Return the [x, y] coordinate for the center point of the cell that contains the specified text.  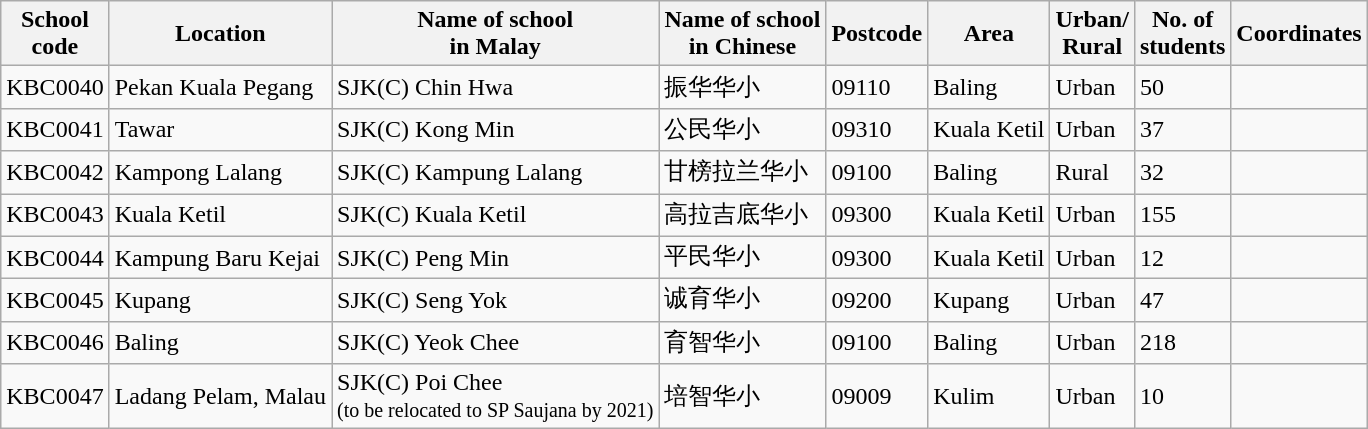
Name of schoolin Chinese [742, 34]
SJK(C) Seng Yok [496, 300]
Area [989, 34]
Location [220, 34]
09200 [877, 300]
50 [1182, 88]
47 [1182, 300]
SJK(C) Yeok Chee [496, 342]
SJK(C) Kampung Lalang [496, 172]
诚育华小 [742, 300]
No. ofstudents [1182, 34]
SJK(C) Chin Hwa [496, 88]
Kampung Baru Kejai [220, 258]
09110 [877, 88]
218 [1182, 342]
Kampong Lalang [220, 172]
KBC0045 [55, 300]
SJK(C) Poi Chee(to be relocated to SP Saujana by 2021) [496, 396]
37 [1182, 130]
12 [1182, 258]
KBC0044 [55, 258]
Coordinates [1299, 34]
10 [1182, 396]
Tawar [220, 130]
Name of schoolin Malay [496, 34]
09009 [877, 396]
SJK(C) Kong Min [496, 130]
Schoolcode [55, 34]
Kulim [989, 396]
32 [1182, 172]
155 [1182, 216]
09310 [877, 130]
Rural [1092, 172]
甘榜拉兰华小 [742, 172]
KBC0046 [55, 342]
SJK(C) Peng Min [496, 258]
SJK(C) Kuala Ketil [496, 216]
公民华小 [742, 130]
Ladang Pelam, Malau [220, 396]
KBC0043 [55, 216]
Urban/Rural [1092, 34]
KBC0041 [55, 130]
平民华小 [742, 258]
Postcode [877, 34]
培智华小 [742, 396]
KBC0040 [55, 88]
KBC0047 [55, 396]
Pekan Kuala Pegang [220, 88]
高拉吉底华小 [742, 216]
育智华小 [742, 342]
振华华小 [742, 88]
KBC0042 [55, 172]
